Return [x, y] of the center of cell containing provided text 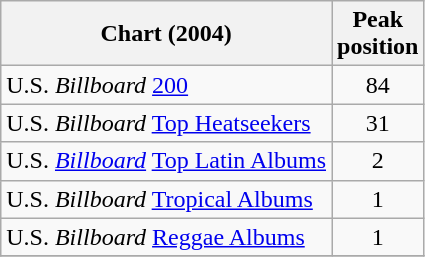
Peakposition [378, 34]
31 [378, 123]
U.S. Billboard Tropical Albums [166, 199]
84 [378, 85]
U.S. Billboard 200 [166, 85]
2 [378, 161]
U.S. Billboard Top Latin Albums [166, 161]
Chart (2004) [166, 34]
U.S. Billboard Reggae Albums [166, 237]
U.S. Billboard Top Heatseekers [166, 123]
